Extract the (x, y) coordinate from the center of the cell holding the provided text.  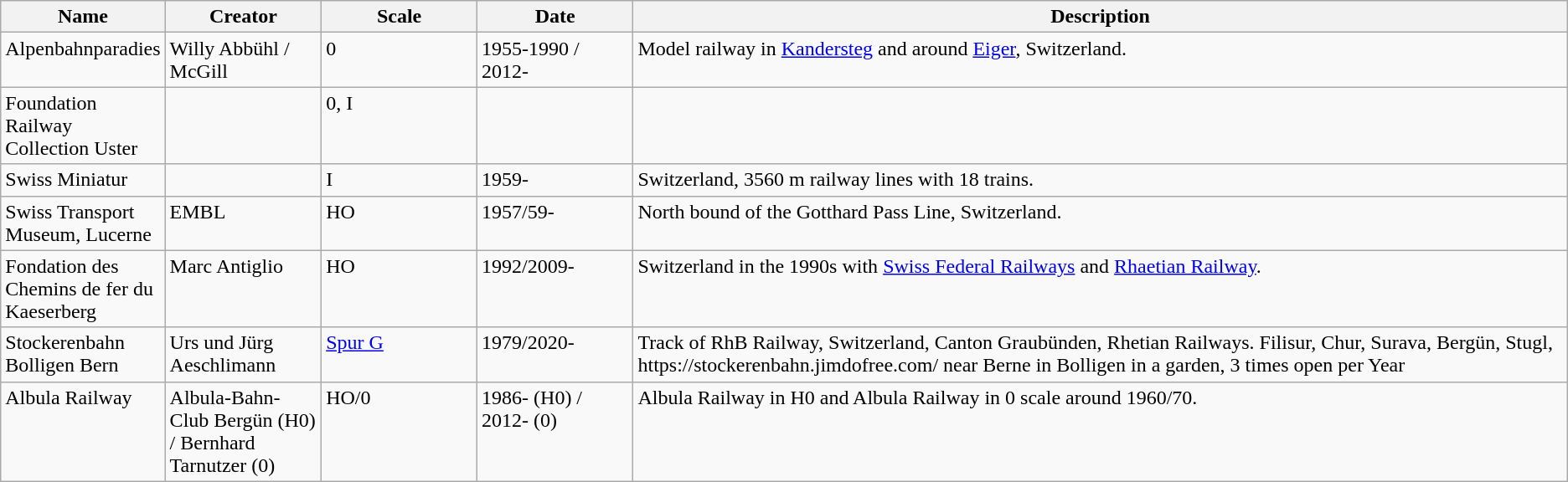
Willy Abbühl / McGill (243, 60)
Alpenbahnparadies (83, 60)
Switzerland in the 1990s with Swiss Federal Railways and Rhaetian Railway. (1101, 289)
HO/0 (400, 432)
Urs und Jürg Aeschlimann (243, 355)
1955-1990 / 2012- (555, 60)
Switzerland, 3560 m railway lines with 18 trains. (1101, 180)
Date (555, 17)
Albula-Bahn-Club Bergün (H0) / Bernhard Tarnutzer (0) (243, 432)
Foundation Railway Collection Uster (83, 126)
1957/59- (555, 223)
Albula Railway in H0 and Albula Railway in 0 scale around 1960/70. (1101, 432)
1986- (H0) / 2012- (0) (555, 432)
Spur G (400, 355)
1992/2009- (555, 289)
Description (1101, 17)
Creator (243, 17)
Marc Antiglio (243, 289)
I (400, 180)
Swiss Transport Museum, Lucerne (83, 223)
Stockerenbahn Bolligen Bern (83, 355)
EMBL (243, 223)
Model railway in Kandersteg and around Eiger, Switzerland. (1101, 60)
0, I (400, 126)
1979/2020- (555, 355)
Swiss Miniatur (83, 180)
North bound of the Gotthard Pass Line, Switzerland. (1101, 223)
Name (83, 17)
Fondation des Chemins de fer du Kaeserberg (83, 289)
0 (400, 60)
Albula Railway (83, 432)
1959- (555, 180)
Scale (400, 17)
